Output the (X, Y) coordinate of the center of the cell containing the given text.  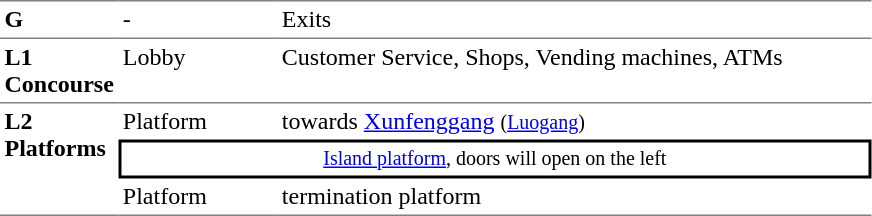
L1Concourse (59, 70)
termination platform (574, 197)
towards Xunfenggang (Luogang) (574, 121)
Lobby (198, 70)
Exits (574, 19)
Customer Service, Shops, Vending machines, ATMs (574, 70)
L2Platforms (59, 159)
- (198, 19)
Island platform, doors will open on the left (494, 160)
G (59, 19)
